Provide the [X, Y] coordinate of the cell's center where the given text is located.  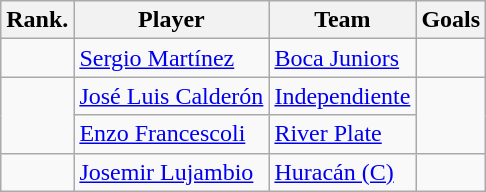
Player [172, 20]
Huracán (C) [342, 172]
Rank. [38, 20]
Boca Juniors [342, 58]
Team [342, 20]
José Luis Calderón [172, 96]
Enzo Francescoli [172, 134]
Josemir Lujambio [172, 172]
Sergio Martínez [172, 58]
Goals [451, 20]
River Plate [342, 134]
Independiente [342, 96]
